Detect which cell encompasses the target text, then output its (x, y) center coordinate. 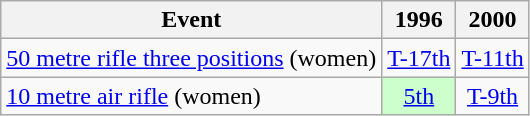
10 metre air rifle (women) (192, 96)
T-11th (492, 58)
1996 (419, 20)
50 metre rifle three positions (women) (192, 58)
Event (192, 20)
5th (419, 96)
T-9th (492, 96)
T-17th (419, 58)
2000 (492, 20)
